Determine the (X, Y) coordinate at the center of the cell enclosing the given text.  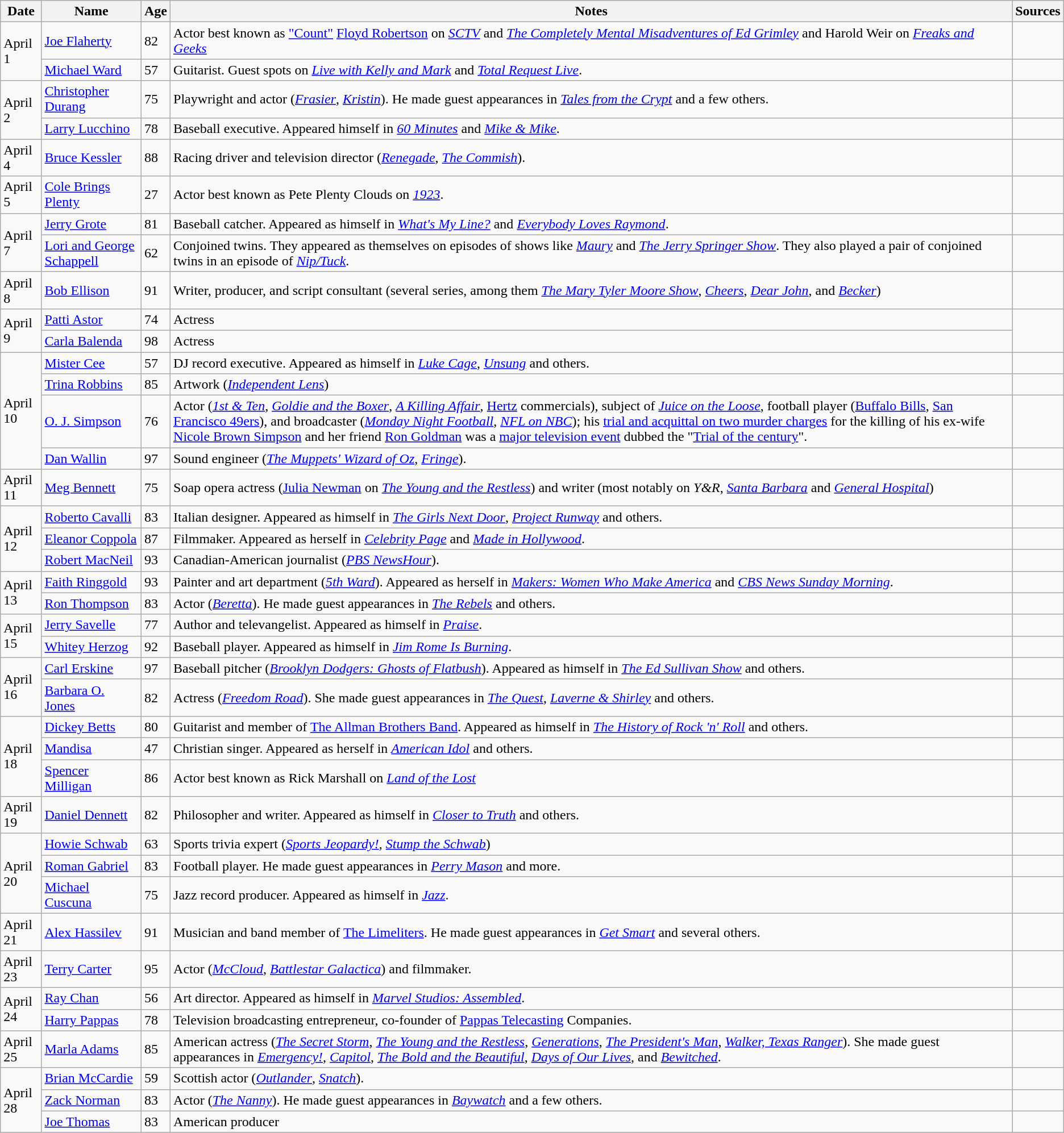
Baseball catcher. Appeared as himself in What's My Line? and Everybody Loves Raymond. (591, 224)
April 24 (21, 1009)
77 (156, 625)
Robert MacNeil (91, 560)
Michael Ward (91, 70)
Baseball player. Appeared as himself in Jim Rome Is Burning. (591, 647)
Patti Astor (91, 319)
Author and televangelist. Appeared as himself in Praise. (591, 625)
Racing driver and television director (Renegade, The Commish). (591, 158)
Sound engineer (The Muppets' Wizard of Oz, Fringe). (591, 459)
Joe Thomas (91, 1122)
62 (156, 253)
Barbara O. Jones (91, 698)
Actress (Freedom Road). She made guest appearances in The Quest, Laverne & Shirley and others. (591, 698)
April 8 (21, 290)
Harry Pappas (91, 1020)
Cole Brings Plenty (91, 194)
Date (21, 11)
Filmmaker. Appeared as herself in Celebrity Page and Made in Hollywood. (591, 539)
74 (156, 319)
Italian designer. Appeared as himself in The Girls Next Door, Project Runway and others. (591, 517)
April 20 (21, 874)
April 2 (21, 110)
80 (156, 727)
47 (156, 748)
April 5 (21, 194)
Baseball executive. Appeared himself in 60 Minutes and Mike & Mike. (591, 128)
87 (156, 539)
92 (156, 647)
Bruce Kessler (91, 158)
Playwright and actor (Frasier, Kristin). He made guest appearances in Tales from the Crypt and a few others. (591, 99)
95 (156, 969)
Football player. He made guest appearances in Perry Mason and more. (591, 866)
Painter and art department (5th Ward). Appeared as herself in Makers: Women Who Make America and CBS News Sunday Morning. (591, 582)
Howie Schwab (91, 844)
Roman Gabriel (91, 866)
April 21 (21, 932)
April 1 (21, 51)
88 (156, 158)
Philosopher and writer. Appeared as himself in Closer to Truth and others. (591, 815)
Brian McCardie (91, 1078)
Zack Norman (91, 1100)
Actor (The Nanny). He made guest appearances in Baywatch and a few others. (591, 1100)
Daniel Dennett (91, 815)
Notes (591, 11)
Marla Adams (91, 1049)
Writer, producer, and script consultant (several series, among them The Mary Tyler Moore Show, Cheers, Dear John, and Becker) (591, 290)
Carl Erskine (91, 668)
Baseball pitcher (Brooklyn Dodgers: Ghosts of Flatbush). Appeared as himself in The Ed Sullivan Show and others. (591, 668)
Christopher Durang (91, 99)
April 11 (21, 488)
Dickey Betts (91, 727)
Roberto Cavalli (91, 517)
Sources (1038, 11)
Scottish actor (Outlander, Snatch). (591, 1078)
American producer (591, 1122)
Bob Ellison (91, 290)
Art director. Appeared as himself in Marvel Studios: Assembled. (591, 998)
Jerry Grote (91, 224)
April 9 (21, 330)
Soap opera actress (Julia Newman on The Young and the Restless) and writer (most notably on Y&R, Santa Barbara and General Hospital) (591, 488)
Spencer Milligan (91, 777)
Dan Wallin (91, 459)
Meg Bennett (91, 488)
Actor best known as Rick Marshall on Land of the Lost (591, 777)
April 12 (21, 539)
Joe Flaherty (91, 41)
Actor (Beretta). He made guest appearances in The Rebels and others. (591, 603)
Canadian-American journalist (PBS NewsHour). (591, 560)
63 (156, 844)
Trina Robbins (91, 385)
Actor best known as Pete Plenty Clouds on 1923. (591, 194)
Ron Thompson (91, 603)
April 4 (21, 158)
April 25 (21, 1049)
Ray Chan (91, 998)
59 (156, 1078)
Whitey Herzog (91, 647)
27 (156, 194)
April 19 (21, 815)
Mister Cee (91, 363)
Artwork (Independent Lens) (591, 385)
April 13 (21, 593)
Guitarist and member of The Allman Brothers Band. Appeared as himself in The History of Rock 'n' Roll and others. (591, 727)
April 10 (21, 411)
Carla Balenda (91, 341)
Sports trivia expert (Sports Jeopardy!, Stump the Schwab) (591, 844)
Jazz record producer. Appeared as himself in Jazz. (591, 895)
98 (156, 341)
Name (91, 11)
Television broadcasting entrepreneur, co-founder of Pappas Telecasting Companies. (591, 1020)
Actor (McCloud, Battlestar Galactica) and filmmaker. (591, 969)
Mandisa (91, 748)
Guitarist. Guest spots on Live with Kelly and Mark and Total Request Live. (591, 70)
Christian singer. Appeared as herself in American Idol and others. (591, 748)
April 7 (21, 242)
86 (156, 777)
O. J. Simpson (91, 422)
Larry Lucchino (91, 128)
Musician and band member of The Limeliters. He made guest appearances in Get Smart and several others. (591, 932)
76 (156, 422)
Age (156, 11)
April 16 (21, 686)
April 23 (21, 969)
April 28 (21, 1100)
Lori and George Schappell (91, 253)
81 (156, 224)
Actor best known as "Count" Floyd Robertson on SCTV and The Completely Mental Misadventures of Ed Grimley and Harold Weir on Freaks and Geeks (591, 41)
Michael Cuscuna (91, 895)
April 18 (21, 756)
April 15 (21, 636)
Eleanor Coppola (91, 539)
Faith Ringgold (91, 582)
DJ record executive. Appeared as himself in Luke Cage, Unsung and others. (591, 363)
56 (156, 998)
Jerry Savelle (91, 625)
Terry Carter (91, 969)
Alex Hassilev (91, 932)
